Pinpoint the cell where the given text exists, returning its [x, y] midpoint coordinate. 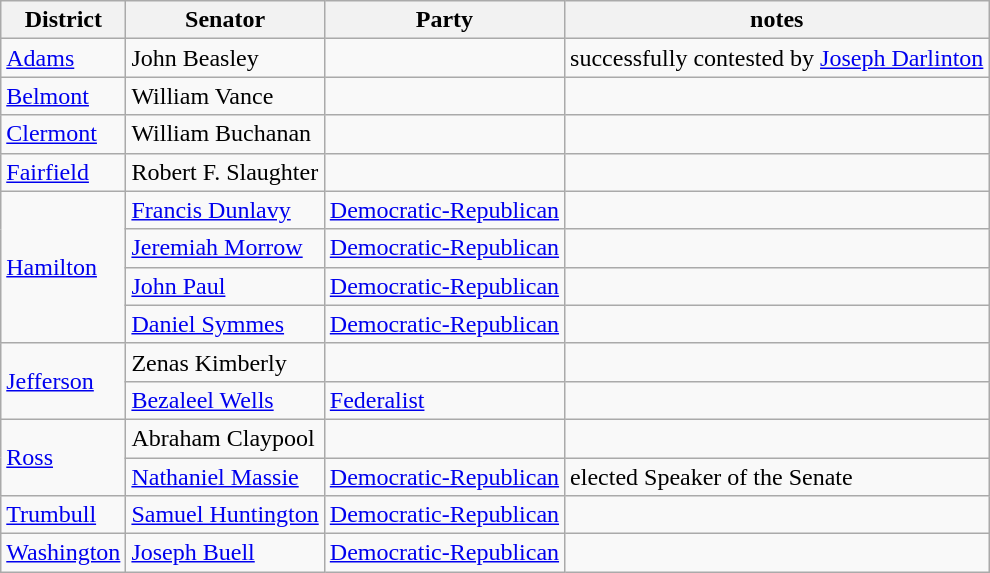
Francis Dunlavy [225, 210]
Joseph Buell [225, 553]
Daniel Symmes [225, 324]
Party [444, 20]
Abraham Claypool [225, 438]
Washington [64, 553]
successfully contested by Joseph Darlinton [777, 58]
William Vance [225, 96]
Fairfield [64, 172]
Senator [225, 20]
John Paul [225, 286]
Jefferson [64, 381]
Clermont [64, 134]
notes [777, 20]
Trumbull [64, 515]
Hamilton [64, 267]
John Beasley [225, 58]
Adams [64, 58]
Samuel Huntington [225, 515]
Zenas Kimberly [225, 362]
Bezaleel Wells [225, 400]
District [64, 20]
elected Speaker of the Senate [777, 477]
Jeremiah Morrow [225, 248]
Ross [64, 457]
William Buchanan [225, 134]
Federalist [444, 400]
Robert F. Slaughter [225, 172]
Nathaniel Massie [225, 477]
Belmont [64, 96]
